Capture the cell that displays the provided text and extract its [X, Y] central coordinate. 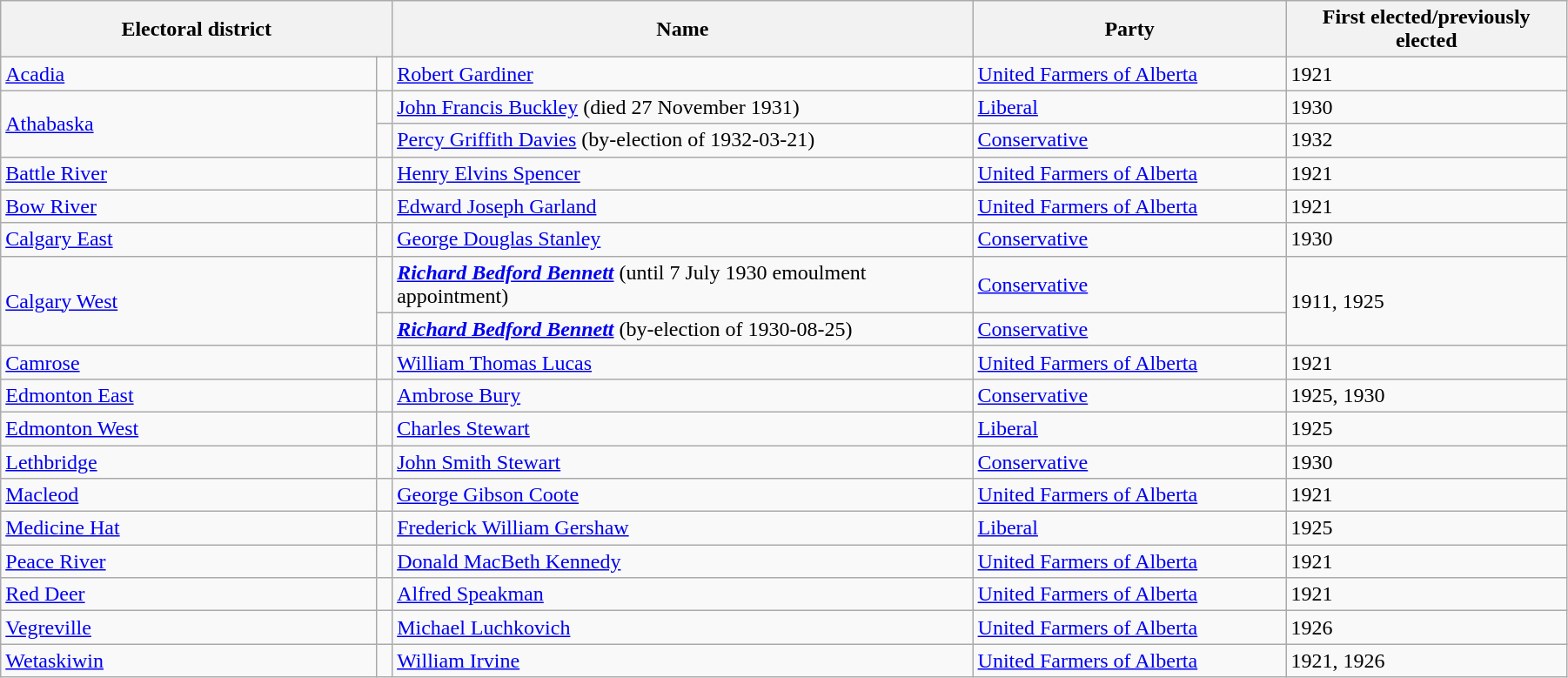
John Smith Stewart [682, 462]
Red Deer [189, 594]
1926 [1426, 628]
1921, 1926 [1426, 661]
Calgary East [189, 239]
Wetaskiwin [189, 661]
Richard Bedford Bennett (until 7 July 1930 emoulment appointment) [682, 284]
Athabaska [189, 124]
Edward Joseph Garland [682, 206]
Calgary West [189, 301]
Ambrose Bury [682, 395]
Donald MacBeth Kennedy [682, 561]
Robert Gardiner [682, 74]
Edmonton East [189, 395]
Party [1129, 30]
First elected/previously elected [1426, 30]
Bow River [189, 206]
Percy Griffith Davies (by-election of 1932-03-21) [682, 140]
George Douglas Stanley [682, 239]
Alfred Speakman [682, 594]
Camrose [189, 362]
1925, 1930 [1426, 395]
Henry Elvins Spencer [682, 173]
Richard Bedford Bennett (by-election of 1930-08-25) [682, 329]
Vegreville [189, 628]
Name [682, 30]
Macleod [189, 495]
Charles Stewart [682, 428]
George Gibson Coote [682, 495]
John Francis Buckley (died 27 November 1931) [682, 107]
Edmonton West [189, 428]
Peace River [189, 561]
1911, 1925 [1426, 301]
Lethbridge [189, 462]
Battle River [189, 173]
William Irvine [682, 661]
Medicine Hat [189, 528]
Electoral district [197, 30]
Michael Luchkovich [682, 628]
Acadia [189, 74]
Frederick William Gershaw [682, 528]
1932 [1426, 140]
William Thomas Lucas [682, 362]
